Find where the given text appears and provide that cell's center as (X, Y) coordinate. 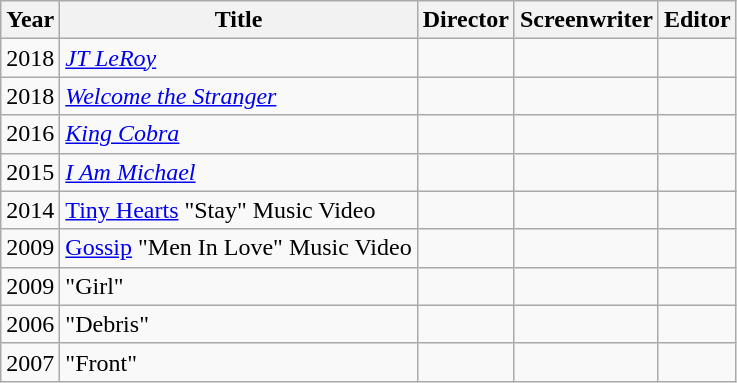
I Am Michael (238, 172)
Tiny Hearts "Stay" Music Video (238, 210)
"Girl" (238, 286)
JT LeRoy (238, 58)
2016 (30, 134)
Editor (697, 20)
Screenwriter (586, 20)
Welcome the Stranger (238, 96)
2006 (30, 324)
Title (238, 20)
2014 (30, 210)
"Front" (238, 362)
King Cobra (238, 134)
2007 (30, 362)
2015 (30, 172)
Gossip "Men In Love" Music Video (238, 248)
"Debris" (238, 324)
Director (466, 20)
Year (30, 20)
